From the cell containing the given text, extract its center point as (x, y) coordinate. 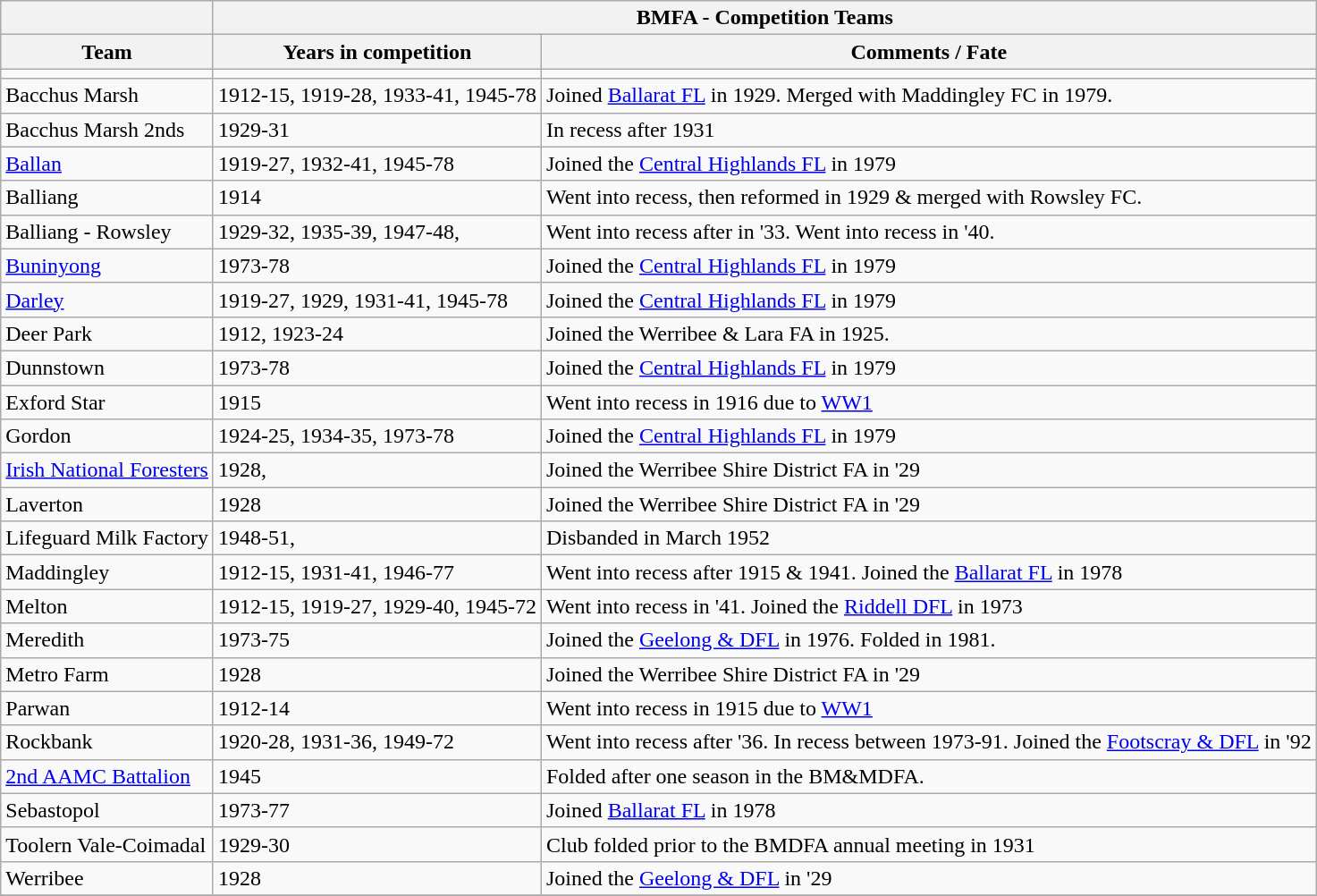
Werribee (107, 878)
Joined the Geelong & DFL in 1976. Folded in 1981. (928, 640)
Joined Ballarat FL in 1929. Merged with Maddingley FC in 1979. (928, 96)
Lifeguard Milk Factory (107, 538)
Exford Star (107, 402)
Years in competition (377, 52)
Sebastopol (107, 810)
1929-31 (377, 130)
Disbanded in March 1952 (928, 538)
Went into recess in 1915 due to WW1 (928, 708)
Toolern Vale-Coimadal (107, 844)
Joined the Werribee & Lara FA in 1925. (928, 334)
BMFA - Competition Teams (764, 18)
1948-51, (377, 538)
Gordon (107, 436)
1929-32, 1935-39, 1947-48, (377, 232)
1928, (377, 470)
1912-15, 1931-41, 1946-77 (377, 572)
Went into recess after in '33. Went into recess in '40. (928, 232)
In recess after 1931 (928, 130)
Balliang (107, 198)
Bacchus Marsh 2nds (107, 130)
1914 (377, 198)
Laverton (107, 504)
Went into recess after '36. In recess between 1973-91. Joined the Footscray & DFL in '92 (928, 742)
2nd AAMC Battalion (107, 776)
Club folded prior to the BMDFA annual meeting in 1931 (928, 844)
Parwan (107, 708)
Dunnstown (107, 368)
Joined Ballarat FL in 1978 (928, 810)
Rockbank (107, 742)
1912-14 (377, 708)
Melton (107, 606)
Joined the Geelong & DFL in '29 (928, 878)
Ballan (107, 164)
Bacchus Marsh (107, 96)
Deer Park (107, 334)
Maddingley (107, 572)
Went into recess in 1916 due to WW1 (928, 402)
1973-77 (377, 810)
Went into recess, then reformed in 1929 & merged with Rowsley FC. (928, 198)
1912-15, 1919-27, 1929-40, 1945-72 (377, 606)
Meredith (107, 640)
Darley (107, 300)
Folded after one season in the BM&MDFA. (928, 776)
1973-75 (377, 640)
1919-27, 1929, 1931-41, 1945-78 (377, 300)
1912-15, 1919-28, 1933-41, 1945-78 (377, 96)
Went into recess in '41. Joined the Riddell DFL in 1973 (928, 606)
Balliang - Rowsley (107, 232)
Metro Farm (107, 674)
1920-28, 1931-36, 1949-72 (377, 742)
Buninyong (107, 266)
1919-27, 1932-41, 1945-78 (377, 164)
Comments / Fate (928, 52)
1912, 1923-24 (377, 334)
Went into recess after 1915 & 1941. Joined the Ballarat FL in 1978 (928, 572)
1915 (377, 402)
Team (107, 52)
1929-30 (377, 844)
1924-25, 1934-35, 1973-78 (377, 436)
Irish National Foresters (107, 470)
1945 (377, 776)
